Detect which cell encompasses the target text, then output its (x, y) center coordinate. 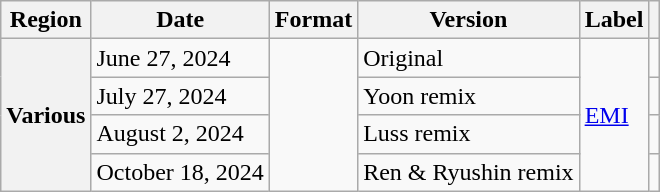
Version (468, 20)
EMI (614, 115)
Format (313, 20)
Yoon remix (468, 96)
Various (46, 115)
Ren & Ryushin remix (468, 172)
Luss remix (468, 134)
June 27, 2024 (180, 58)
October 18, 2024 (180, 172)
Original (468, 58)
Region (46, 20)
Date (180, 20)
July 27, 2024 (180, 96)
Label (614, 20)
August 2, 2024 (180, 134)
